Locate the cell with the specified text and output its [X, Y] center coordinate. 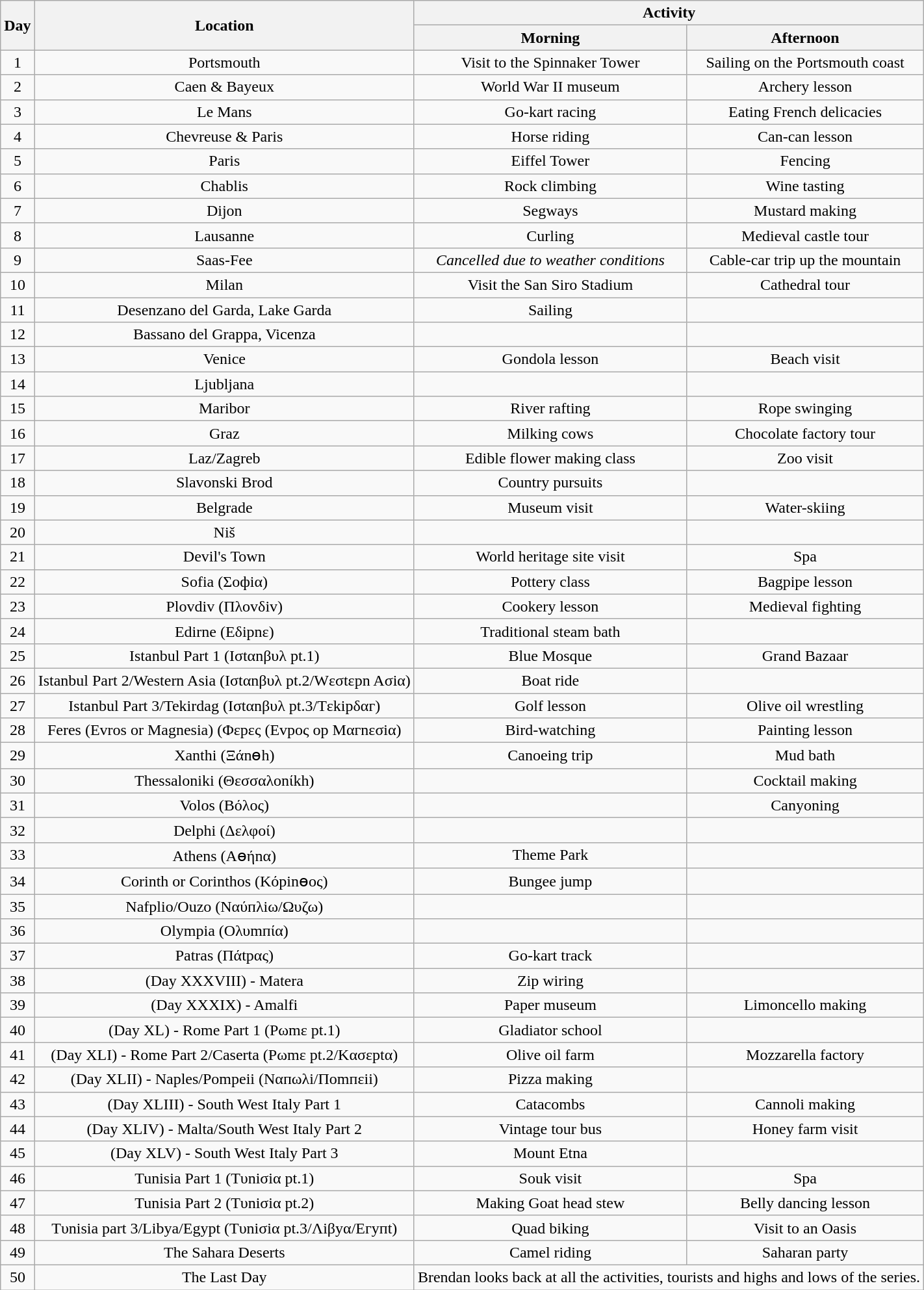
Venice [224, 359]
Brendan looks back at all the activities, tourists and highs and lows of the series. [669, 1277]
Athens (Αөήnα) [224, 855]
Canoeing trip [550, 756]
(Day XLI) - Rome Part 2/Caserta (Pωmε pt.2/Kασεptα) [224, 1055]
5 [18, 161]
Olympia (Ολυmпία) [224, 931]
Mud bath [804, 756]
15 [18, 409]
Camel riding [550, 1252]
Maribor [224, 409]
Devil's Town [224, 557]
Traditional steam bath [550, 631]
Bassano del Grappa, Vicenza [224, 335]
Mustard making [804, 211]
Water-skiing [804, 508]
35 [18, 907]
38 [18, 981]
Canyoning [804, 805]
(Day XXXVIII) - Matera [224, 981]
Making Goat head stew [550, 1203]
Le Mans [224, 112]
48 [18, 1228]
13 [18, 359]
Xanthi (Ξάnөh) [224, 756]
Vintage tour bus [550, 1129]
Catacombs [550, 1104]
43 [18, 1104]
Beach visit [804, 359]
Medieval castle tour [804, 235]
Bungee jump [550, 881]
Dijon [224, 211]
Edible flower making class [550, 458]
Desenzano del Garda, Lake Garda [224, 310]
Eiffel Tower [550, 161]
Day [18, 25]
Curling [550, 235]
Slavonski Brod [224, 483]
Sailing on the Portsmouth coast [804, 62]
Caen & Bayeux [224, 87]
3 [18, 112]
World heritage site visit [550, 557]
42 [18, 1079]
Tυnisia part 3/Libya/Egypt (Tυniσiα pt.3/Λiβyα/Eгyпt) [224, 1228]
34 [18, 881]
Visit to an Oasis [804, 1228]
28 [18, 730]
Rope swinging [804, 409]
23 [18, 606]
29 [18, 756]
Quad biking [550, 1228]
45 [18, 1154]
9 [18, 260]
12 [18, 335]
Sailing [550, 310]
4 [18, 136]
10 [18, 285]
Cathedral tour [804, 285]
2 [18, 87]
Location [224, 25]
Graz [224, 433]
Souk visit [550, 1178]
Golf lesson [550, 705]
Gondola lesson [550, 359]
Can-can lesson [804, 136]
(Day XLV) - South West Italy Part 3 [224, 1154]
40 [18, 1030]
Segways [550, 211]
Afternoon [804, 38]
Volos (Βόλος) [224, 805]
River rafting [550, 409]
Zoo visit [804, 458]
Delphi (Δελφοί) [224, 830]
Olive oil wrestling [804, 705]
Istanbul Part 2/Western Asia (Iσtαnβυλ pt.2/Wεσtεpn Aσiα) [224, 680]
Zip wiring [550, 981]
Activity [669, 13]
Feres (Evros or Magnesia) (Φεpες (Evpoς op Mαгnεσiα) [224, 730]
Boat ride [550, 680]
20 [18, 532]
30 [18, 780]
26 [18, 680]
Mount Etna [550, 1154]
Milan [224, 285]
Patras (Πάtpας) [224, 956]
21 [18, 557]
(Day XLIV) - Malta/South West Italy Part 2 [224, 1129]
27 [18, 705]
Rock climbing [550, 186]
Chablis [224, 186]
41 [18, 1055]
50 [18, 1277]
16 [18, 433]
33 [18, 855]
Museum visit [550, 508]
Painting lesson [804, 730]
Istanbul Part 3/Tekirdag (Iσtαnβυλ pt.3/Tεkipδαг) [224, 705]
47 [18, 1203]
22 [18, 582]
Belly dancing lesson [804, 1203]
Corinth or Corinthos (Κόpinөος) [224, 881]
Gladiator school [550, 1030]
Saharan party [804, 1252]
Pizza making [550, 1079]
11 [18, 310]
Thessaloniki (Θεσσαλοnίkh) [224, 780]
Morning [550, 38]
Country pursuits [550, 483]
The Last Day [224, 1277]
Lausanne [224, 235]
44 [18, 1129]
Sofia (Σοфiα) [224, 582]
Mozzarella factory [804, 1055]
Edirne (Eδipnε) [224, 631]
Bird-watching [550, 730]
25 [18, 656]
Honey farm visit [804, 1129]
Paper museum [550, 1005]
31 [18, 805]
Visit to the Spinnaker Tower [550, 62]
Cancelled due to weather conditions [550, 260]
World War II museum [550, 87]
Chocolate factory tour [804, 433]
Istanbul Part 1 (Iσtαnβυλ pt.1) [224, 656]
Olive oil farm [550, 1055]
The Sahara Deserts [224, 1252]
Eating French delicacies [804, 112]
24 [18, 631]
Go-kart track [550, 956]
Limoncello making [804, 1005]
Tunisia Part 1 (Tυniσiα pt.1) [224, 1178]
14 [18, 384]
Go-kart racing [550, 112]
Cable-car trip up the mountain [804, 260]
Grand Bazaar [804, 656]
6 [18, 186]
8 [18, 235]
32 [18, 830]
49 [18, 1252]
Laz/Zagreb [224, 458]
Saas-Fee [224, 260]
Bagpipe lesson [804, 582]
39 [18, 1005]
Medieval fighting [804, 606]
Archery lesson [804, 87]
Niš [224, 532]
(Day XL) - Rome Part 1 (Pωmε pt.1) [224, 1030]
Theme Park [550, 855]
Ljubljana [224, 384]
7 [18, 211]
36 [18, 931]
Chevreuse & Paris [224, 136]
Horse riding [550, 136]
18 [18, 483]
46 [18, 1178]
Tunisia Part 2 (Tυniσiα pt.2) [224, 1203]
(Day XXXIX) - Amalfi [224, 1005]
Wine tasting [804, 186]
Pottery class [550, 582]
Portsmouth [224, 62]
1 [18, 62]
Cocktail making [804, 780]
Blue Mosque [550, 656]
Fencing [804, 161]
Paris [224, 161]
(Day XLIII) - South West Italy Part 1 [224, 1104]
Plovdiv (Πλοvδiv) [224, 606]
Visit the San Siro Stadium [550, 285]
Belgrade [224, 508]
19 [18, 508]
Cookery lesson [550, 606]
Nafplio/Ouzo (Ναύпλiω/Ωυζω) [224, 907]
17 [18, 458]
37 [18, 956]
Milking cows [550, 433]
Cannoli making [804, 1104]
(Day XLII) - Naples/Pompeii (Nαпωλi/Πomпεii) [224, 1079]
